Return [x, y] of the center of cell containing provided text 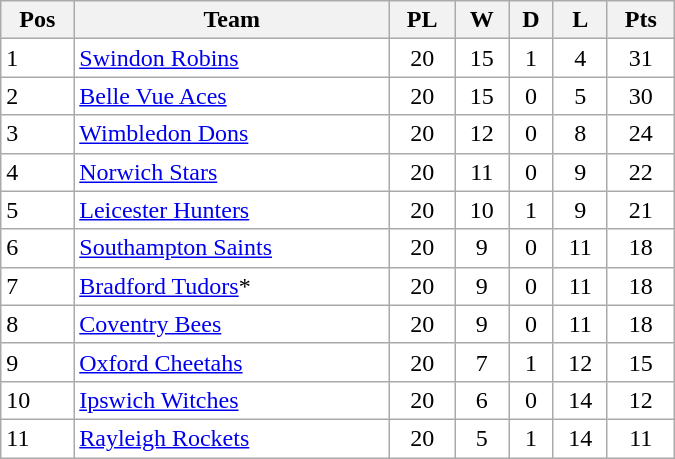
2 [38, 96]
Rayleigh Rockets [232, 438]
D [531, 20]
Southampton Saints [232, 248]
L [580, 20]
Ipswich Witches [232, 400]
Wimbledon Dons [232, 134]
Swindon Robins [232, 58]
W [482, 20]
Pts [640, 20]
Team [232, 20]
24 [640, 134]
Pos [38, 20]
30 [640, 96]
Bradford Tudors* [232, 286]
Norwich Stars [232, 172]
Oxford Cheetahs [232, 362]
Coventry Bees [232, 324]
22 [640, 172]
3 [38, 134]
Belle Vue Aces [232, 96]
21 [640, 210]
Leicester Hunters [232, 210]
31 [640, 58]
PL [422, 20]
